From the cell containing the given text, extract its center point as [x, y] coordinate. 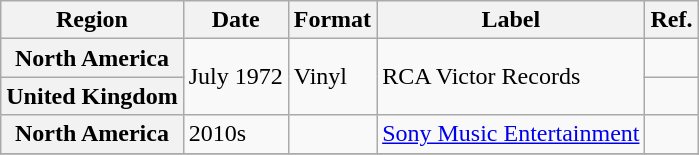
2010s [236, 134]
July 1972 [236, 77]
RCA Victor Records [511, 77]
Region [92, 20]
Ref. [672, 20]
Vinyl [332, 77]
Sony Music Entertainment [511, 134]
Format [332, 20]
United Kingdom [92, 96]
Label [511, 20]
Date [236, 20]
